Return the [x, y] coordinate for the center point of the cell that contains the specified text.  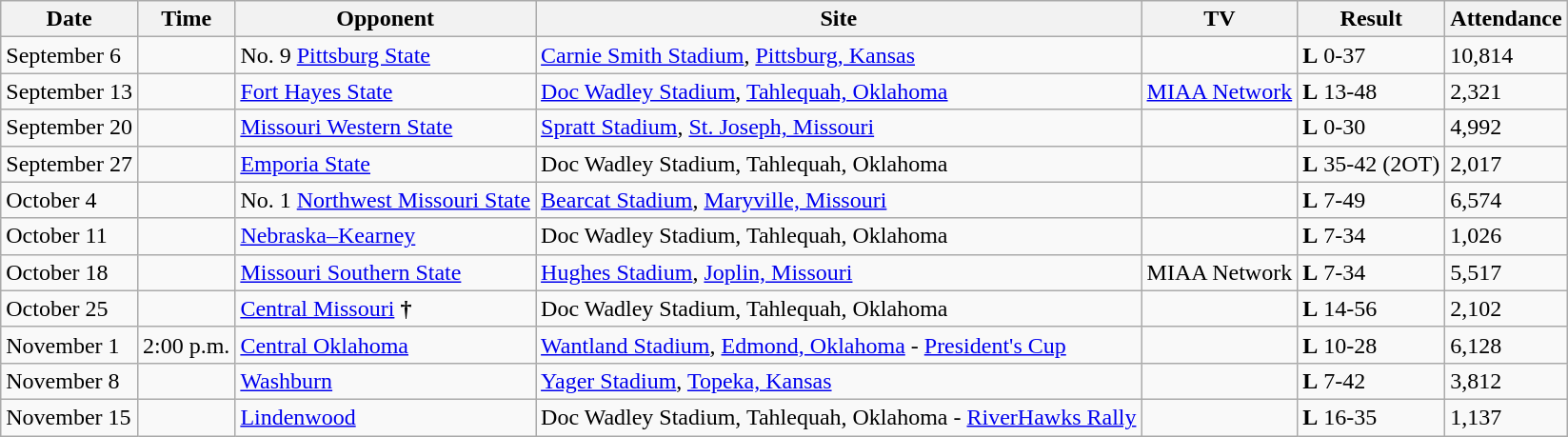
Central Oklahoma [386, 345]
Carnie Smith Stadium, Pittsburg, Kansas [839, 55]
Time [186, 19]
6,574 [1506, 200]
Yager Stadium, Topeka, Kansas [839, 381]
2:00 p.m. [186, 345]
October 4 [69, 200]
4,992 [1506, 128]
Site [839, 19]
No. 9 Pittsburg State [386, 55]
L 0-30 [1371, 128]
L 14-56 [1371, 308]
L 35-42 (2OT) [1371, 164]
5,517 [1506, 272]
Date [69, 19]
Bearcat Stadium, Maryville, Missouri [839, 200]
L 7-49 [1371, 200]
Missouri Southern State [386, 272]
2,102 [1506, 308]
September 20 [69, 128]
Washburn [386, 381]
September 6 [69, 55]
Missouri Western State [386, 128]
Wantland Stadium, Edmond, Oklahoma - President's Cup [839, 345]
L 0-37 [1371, 55]
November 1 [69, 345]
6,128 [1506, 345]
L 13-48 [1371, 91]
Fort Hayes State [386, 91]
Doc Wadley Stadium, Tahlequah, Oklahoma - RiverHawks Rally [839, 417]
Lindenwood [386, 417]
October 18 [69, 272]
November 8 [69, 381]
1,137 [1506, 417]
Hughes Stadium, Joplin, Missouri [839, 272]
October 11 [69, 236]
No. 1 Northwest Missouri State [386, 200]
November 15 [69, 417]
Spratt Stadium, St. Joseph, Missouri [839, 128]
TV [1220, 19]
September 27 [69, 164]
2,017 [1506, 164]
L 16-35 [1371, 417]
L 7-42 [1371, 381]
Result [1371, 19]
Opponent [386, 19]
September 13 [69, 91]
Central Missouri † [386, 308]
L 10-28 [1371, 345]
Attendance [1506, 19]
October 25 [69, 308]
Nebraska–Kearney [386, 236]
2,321 [1506, 91]
3,812 [1506, 381]
Emporia State [386, 164]
1,026 [1506, 236]
10,814 [1506, 55]
